Extract the [x, y] coordinate from the center of the cell holding the provided text.  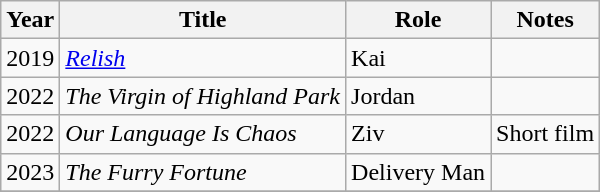
Notes [546, 20]
Delivery Man [418, 172]
Kai [418, 58]
2019 [30, 58]
Short film [546, 134]
The Furry Fortune [203, 172]
Jordan [418, 96]
Title [203, 20]
Role [418, 20]
Relish [203, 58]
2023 [30, 172]
Ziv [418, 134]
Year [30, 20]
The Virgin of Highland Park [203, 96]
Our Language Is Chaos [203, 134]
